Scan for the cell matching the given text and deliver its [X, Y] coordinate at center. 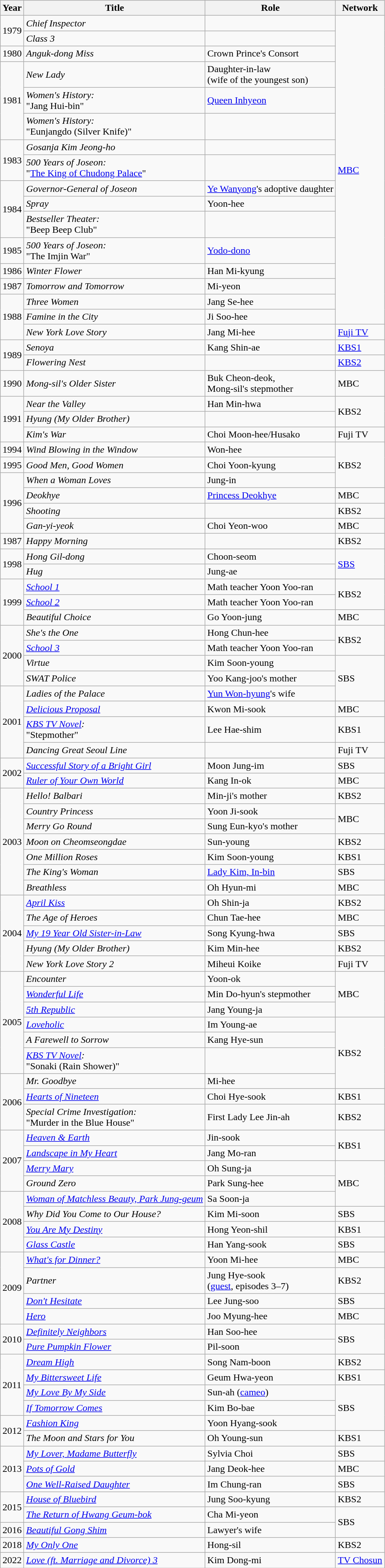
2005 [12, 1022]
1999 [12, 602]
Tomorrow and Tomorrow [114, 286]
2011 [12, 1385]
TV Chosun [360, 1560]
Im Chung-ran [271, 1484]
Anguk-dong Miss [114, 54]
Ye Wanyong's adoptive daughter [271, 188]
2016 [12, 1530]
Mi-hee [271, 1081]
Delicious Proposal [114, 709]
1996 [12, 503]
April Kiss [114, 903]
A Farewell to Sorrow [114, 1040]
School 1 [114, 587]
Cha Mi-yeon [271, 1514]
The Return of Hwang Geum-bok [114, 1514]
Woman of Matchless Beauty, Park Jung-geum [114, 1199]
Han Min-hwa [271, 404]
Jung-ae [271, 572]
Gan-yi-yeok [114, 526]
Hug [114, 572]
Choi Moon-hee/Husako [271, 434]
Hong-sil [271, 1545]
Wind Blowing in the Window [114, 449]
2013 [12, 1469]
Sa Soon-ja [271, 1199]
New Lady [114, 75]
Lawyer's wife [271, 1530]
The Age of Heroes [114, 918]
Han Mi-kyung [271, 271]
1983 [12, 160]
Pots of Gold [114, 1469]
Jang Mi-hee [271, 332]
Successful Story of a Bright Girl [114, 766]
Sun-young [271, 842]
Mr. Goodbye [114, 1081]
Hong Gil-dong [114, 556]
Love (ft. Marriage and Divorce) 3 [114, 1560]
Song Kyung-hwa [271, 933]
Yoon Hyang-sook [271, 1423]
One Million Roses [114, 857]
Han Soo-hee [271, 1332]
Princess Deokhye [271, 495]
2004 [12, 933]
Class 3 [114, 38]
KBS TV Novel:"Stepmother" [114, 729]
2009 [12, 1288]
Sun-ah (cameo) [271, 1393]
Title [114, 8]
Jung Hye-sook (guest, episodes 3–7) [271, 1280]
Crown Prince's Consort [271, 54]
Park Sung-hee [271, 1183]
Kim's War [114, 434]
500 Years of Joseon:"The Imjin War" [114, 250]
1981 [12, 100]
Chun Tae-hee [271, 918]
Pure Pumpkin Flower [114, 1347]
Hong Chun-hee [271, 633]
Special Crime Investigation:"Murder in the Blue House" [114, 1117]
What's for Dinner? [114, 1260]
2007 [12, 1161]
Geum Hwa-yeon [271, 1377]
Buk Cheon-deok, Mong-sil's stepmother [271, 383]
Gosanja Kim Jeong-ho [114, 147]
Year [12, 8]
Governor-General of Joseon [114, 188]
Definitely Neighbors [114, 1332]
The Moon and Stars for You [114, 1438]
Miheui Koike [271, 963]
Winter Flower [114, 271]
Yoon-ok [271, 979]
First Lady Lee Jin-ah [271, 1117]
2012 [12, 1431]
Yun Won-hyung's wife [271, 693]
2000 [12, 655]
1985 [12, 250]
Choi Yeon-woo [271, 526]
Dancing Great Seoul Line [114, 750]
Merry Go Round [114, 826]
Why Did You Come to Our House? [114, 1214]
2010 [12, 1339]
Kim Bo-bae [271, 1408]
Moon Jung-im [271, 766]
KBS TV Novel:"Sonaki (Rain Shower)" [114, 1061]
Yoo Kang-joo's mother [271, 678]
Yoon Ji-sook [271, 811]
Mong-sil's Older Sister [114, 383]
Near the Valley [114, 404]
Jung Soo-kyung [271, 1499]
Jang Se-hee [271, 302]
1991 [12, 419]
Lee Jung-soo [271, 1301]
Moon on Cheomseongdae [114, 842]
Senoya [114, 347]
When a Woman Loves [114, 480]
My Only One [114, 1545]
Deokhye [114, 495]
1990 [12, 383]
My Lover, Madame Butterfly [114, 1453]
Oh Sung-ja [271, 1168]
Hong Yeon-shil [271, 1229]
Flowering Nest [114, 363]
Country Princess [114, 811]
Ruler of Your Own World [114, 781]
2002 [12, 773]
Breathless [114, 887]
500 Years of Joseon:"The King of Chudong Palace" [114, 167]
Choi Yoon-kyung [271, 465]
Kang Hye-sun [271, 1040]
Merry Mary [114, 1168]
Beautiful Choice [114, 617]
Choon-seom [271, 556]
1979 [12, 31]
Wonderful Life [114, 994]
Beautiful Gong Shim [114, 1530]
Oh Hyun-mi [271, 887]
Song Nam-boon [271, 1362]
5th Republic [114, 1009]
Kang In-ok [271, 781]
2018 [12, 1545]
Yodo-dono [271, 250]
Kwon Mi-sook [271, 709]
1994 [12, 449]
Fashion King [114, 1423]
1998 [12, 564]
Jang Deok-hee [271, 1469]
1980 [12, 54]
Sung Eun-kyo's mother [271, 826]
Kim Dong-mi [271, 1560]
Sylvia Choi [271, 1453]
The King's Woman [114, 872]
Famine in the City [114, 317]
Joo Myung-hee [271, 1316]
2022 [12, 1560]
Hello! Balbari [114, 796]
Kang Shin-ae [271, 347]
School 3 [114, 648]
SWAT Police [114, 678]
She's the One [114, 633]
Queen Inhyeon [271, 100]
Daughter-in-law (wife of the youngest son) [271, 75]
Role [271, 8]
Hero [114, 1316]
Ji Soo-hee [271, 317]
School 2 [114, 602]
Kim Mi-soon [271, 1214]
Min-ji's mother [271, 796]
Pil-soon [271, 1347]
One Well-Raised Daughter [114, 1484]
Spray [114, 204]
Mi-yeon [271, 286]
2001 [12, 722]
Good Men, Good Women [114, 465]
Ground Zero [114, 1183]
1988 [12, 317]
Yoon Mi-hee [271, 1260]
Bestseller Theater:"Beep Beep Club" [114, 224]
Partner [114, 1280]
Im Young-ae [271, 1025]
1989 [12, 355]
Chief Inspector [114, 23]
Yoon-hee [271, 204]
Don't Hesitate [114, 1301]
2015 [12, 1507]
Women's History:"Jang Hui-bin" [114, 100]
Network [360, 8]
Min Do-hyun's stepmother [271, 994]
Glass Castle [114, 1244]
2006 [12, 1102]
House of Bluebird [114, 1499]
Lee Hae-shim [271, 729]
Oh Young-sun [271, 1438]
Loveholic [114, 1025]
My 19 Year Old Sister-in-Law [114, 933]
New York Love Story 2 [114, 963]
Han Yang-sook [271, 1244]
Women's History:"Eunjangdo (Silver Knife)" [114, 127]
1986 [12, 271]
Landscape in My Heart [114, 1153]
Virtue [114, 663]
Encounter [114, 979]
Three Women [114, 302]
2003 [12, 842]
Hearts of Nineteen [114, 1096]
Won-hee [271, 449]
Shooting [114, 511]
Oh Shin-ja [271, 903]
Ladies of the Palace [114, 693]
Choi Hye-sook [271, 1096]
Jin-sook [271, 1138]
Dream High [114, 1362]
My Bittersweet Life [114, 1377]
1984 [12, 209]
You Are My Destiny [114, 1229]
If Tomorrow Comes [114, 1408]
Heaven & Earth [114, 1138]
1995 [12, 465]
Jang Mo-ran [271, 1153]
Happy Morning [114, 541]
Jung-in [271, 480]
Kim Min-hee [271, 948]
Lady Kim, In-bin [271, 872]
2008 [12, 1221]
My Love By My Side [114, 1393]
Go Yoon-jung [271, 617]
Jang Young-ja [271, 1009]
New York Love Story [114, 332]
